From the cell containing the given text, extract its center point as (x, y) coordinate. 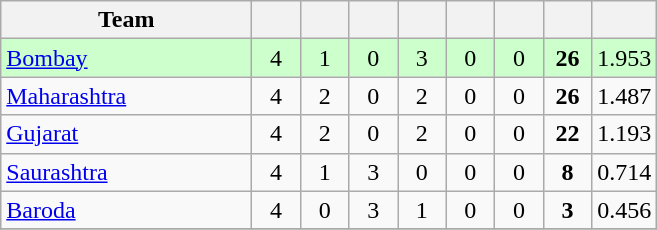
Baroda (126, 210)
1.953 (624, 58)
1.487 (624, 96)
1.193 (624, 134)
0.714 (624, 172)
8 (568, 172)
Bombay (126, 58)
Gujarat (126, 134)
0.456 (624, 210)
Maharashtra (126, 96)
22 (568, 134)
Team (126, 20)
Saurashtra (126, 172)
